Capture the cell that displays the provided text and extract its (X, Y) central coordinate. 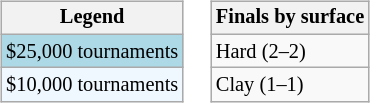
Finals by surface (290, 18)
Legend (92, 18)
Hard (2–2) (290, 51)
$10,000 tournaments (92, 85)
Clay (1–1) (290, 85)
$25,000 tournaments (92, 51)
